Determine the [X, Y] coordinate at the center of the cell enclosing the given text.  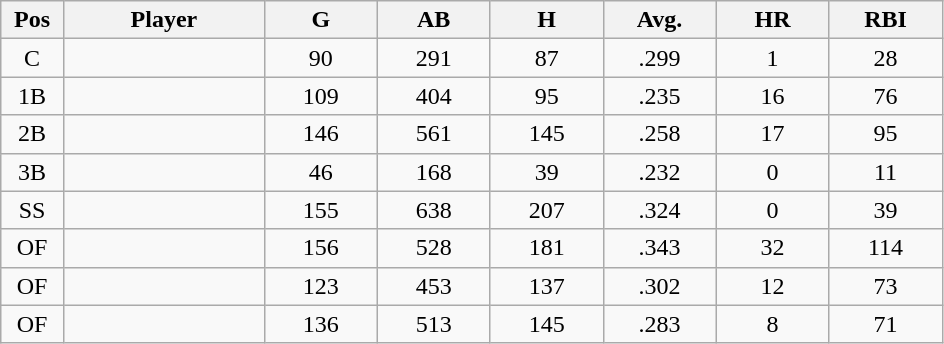
H [546, 20]
.299 [660, 58]
.235 [660, 96]
207 [546, 210]
168 [434, 172]
.283 [660, 324]
638 [434, 210]
.343 [660, 248]
87 [546, 58]
3B [32, 172]
16 [772, 96]
.324 [660, 210]
RBI [886, 20]
AB [434, 20]
181 [546, 248]
G [320, 20]
C [32, 58]
12 [772, 286]
137 [546, 286]
17 [772, 134]
155 [320, 210]
1B [32, 96]
HR [772, 20]
90 [320, 58]
146 [320, 134]
114 [886, 248]
2B [32, 134]
Player [164, 20]
71 [886, 324]
Pos [32, 20]
136 [320, 324]
123 [320, 286]
513 [434, 324]
28 [886, 58]
73 [886, 286]
32 [772, 248]
291 [434, 58]
46 [320, 172]
.258 [660, 134]
528 [434, 248]
404 [434, 96]
453 [434, 286]
76 [886, 96]
SS [32, 210]
.302 [660, 286]
8 [772, 324]
.232 [660, 172]
1 [772, 58]
11 [886, 172]
561 [434, 134]
109 [320, 96]
Avg. [660, 20]
156 [320, 248]
